Return (X, Y) of the center of cell containing provided text 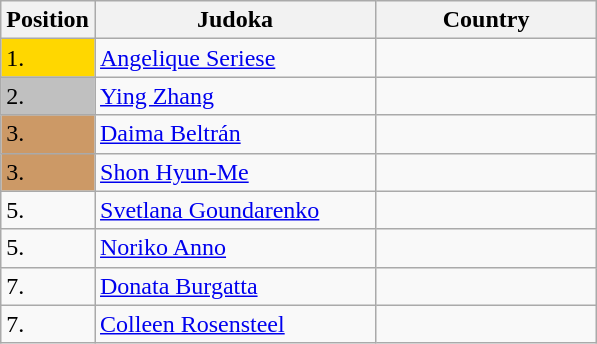
Donata Burgatta (234, 286)
Ying Zhang (234, 96)
1. (48, 58)
2. (48, 96)
Judoka (234, 20)
Daima Beltrán (234, 134)
Position (48, 20)
Noriko Anno (234, 248)
Shon Hyun-Me (234, 172)
Colleen Rosensteel (234, 324)
Angelique Seriese (234, 58)
Country (486, 20)
Svetlana Goundarenko (234, 210)
